Capture the cell that displays the provided text and extract its [x, y] central coordinate. 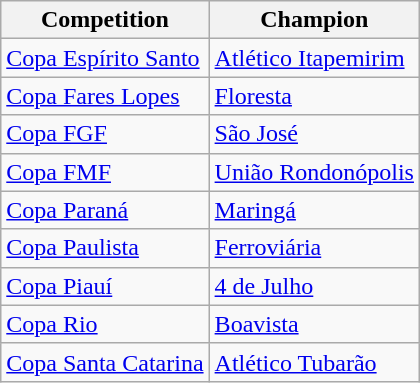
Ferroviária [314, 248]
União Rondonópolis [314, 172]
Copa Fares Lopes [105, 96]
Floresta [314, 96]
Champion [314, 20]
Boavista [314, 324]
Copa Santa Catarina [105, 362]
São José [314, 134]
4 de Julho [314, 286]
Copa Espírito Santo [105, 58]
Maringá [314, 210]
Atlético Itapemirim [314, 58]
Copa Paraná [105, 210]
Copa Rio [105, 324]
Copa Piauí [105, 286]
Copa FMF [105, 172]
Atlético Tubarão [314, 362]
Copa FGF [105, 134]
Copa Paulista [105, 248]
Competition [105, 20]
